Search for the cell housing the specified text and yield its (x, y) center coordinate. 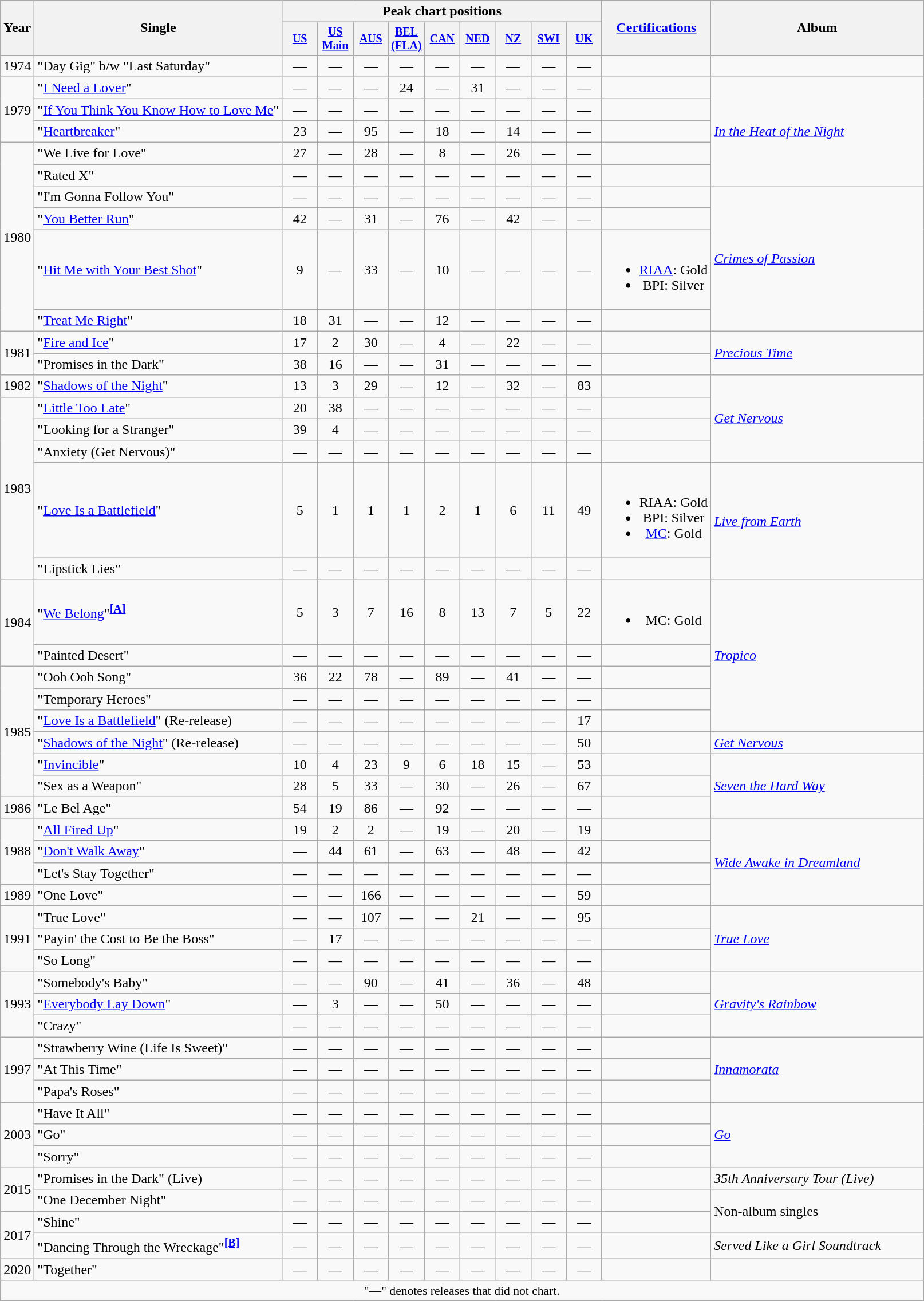
1986 (17, 808)
14 (513, 131)
Single (158, 28)
67 (584, 786)
"I'm Gonna Follow You" (158, 197)
49 (584, 510)
"Shine" (158, 1222)
"Painted Desert" (158, 655)
AUS (371, 39)
In the Heat of the Night (818, 131)
"Looking for a Stranger" (158, 429)
1979 (17, 109)
32 (513, 386)
1983 (17, 488)
1991 (17, 939)
"Promises in the Dark" (Live) (158, 1178)
Live from Earth (818, 521)
Album (818, 28)
Peak chart positions (442, 11)
"All Fired Up" (158, 830)
"Shadows of the Night" (158, 386)
89 (442, 677)
86 (371, 808)
2015 (17, 1189)
"Have It All" (158, 1113)
53 (584, 764)
"Strawberry Wine (Life Is Sweet)" (158, 1048)
44 (335, 851)
78 (371, 677)
1993 (17, 1004)
"Day Gig" b/w "Last Saturday" (158, 66)
Non-album singles (818, 1211)
54 (300, 808)
"True Love" (158, 917)
"We Live for Love" (158, 153)
"So Long" (158, 960)
21 (477, 917)
1981 (17, 353)
1980 (17, 237)
"Papa's Roses" (158, 1091)
"Payin' the Cost to Be the Boss" (158, 939)
RIAA: GoldBPI: Silver (656, 270)
"Rated X" (158, 175)
BEL (FLA) (406, 39)
"Go" (158, 1135)
76 (442, 219)
"Anxiety (Get Nervous)" (158, 451)
1974 (17, 66)
True Love (818, 939)
2017 (17, 1235)
"One Love" (158, 895)
61 (371, 851)
35th Anniversary Tour (Live) (818, 1178)
Gravity's Rainbow (818, 1004)
15 (513, 764)
"Temporary Heroes" (158, 699)
"I Need a Lover" (158, 88)
"Crazy" (158, 1026)
Innamorata (818, 1070)
29 (371, 386)
Served Like a Girl Soundtrack (818, 1246)
"One December Night" (158, 1200)
"Heartbreaker" (158, 131)
39 (300, 429)
"If You Think You Know How to Love Me" (158, 109)
59 (584, 895)
Go (818, 1135)
"At This Time" (158, 1070)
"—" denotes releases that did not chart. (462, 1291)
27 (300, 153)
MC: Gold (656, 612)
"We Belong"[A] (158, 612)
"Sex as a Weapon" (158, 786)
Crimes of Passion (818, 259)
"You Better Run" (158, 219)
24 (406, 88)
166 (371, 895)
1989 (17, 895)
"Dancing Through the Wreckage"[B] (158, 1246)
"Together" (158, 1270)
Certifications (656, 28)
UK (584, 39)
1982 (17, 386)
"Everybody Lay Down" (158, 1004)
Year (17, 28)
"Sorry" (158, 1157)
NZ (513, 39)
"Little Too Late" (158, 408)
1997 (17, 1070)
NED (477, 39)
1985 (17, 732)
Tropico (818, 655)
Wide Awake in Dreamland (818, 862)
"Don't Walk Away" (158, 851)
"Love Is a Battlefield" (158, 510)
"Promises in the Dark" (158, 364)
US Main (335, 39)
"Lipstick Lies" (158, 569)
2020 (17, 1270)
"Fire and Ice" (158, 342)
1988 (17, 851)
1984 (17, 623)
"Ooh Ooh Song" (158, 677)
107 (371, 917)
"Somebody's Baby" (158, 982)
"Let's Stay Together" (158, 873)
"Treat Me Right" (158, 321)
2003 (17, 1135)
"Invincible" (158, 764)
SWI (548, 39)
"Le Bel Age" (158, 808)
92 (442, 808)
US (300, 39)
11 (548, 510)
63 (442, 851)
"Hit Me with Your Best Shot" (158, 270)
Precious Time (818, 353)
CAN (442, 39)
"Love Is a Battlefield" (Re-release) (158, 721)
"Shadows of the Night" (Re-release) (158, 743)
RIAA: GoldBPI: SilverMC: Gold (656, 510)
Seven the Hard Way (818, 786)
90 (371, 982)
83 (584, 386)
